Return (X, Y) of the center of cell containing provided text 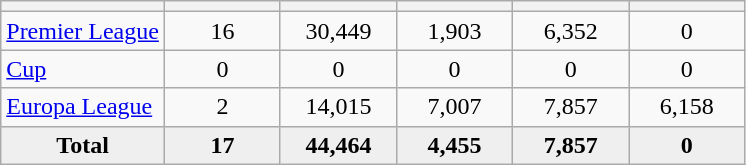
2 (222, 107)
7,007 (455, 107)
6,158 (687, 107)
Total (83, 145)
1,903 (455, 31)
16 (222, 31)
Europa League (83, 107)
6,352 (571, 31)
17 (222, 145)
4,455 (455, 145)
14,015 (338, 107)
Cup (83, 69)
Premier League (83, 31)
44,464 (338, 145)
30,449 (338, 31)
